Return (x, y) of the center of cell containing provided text 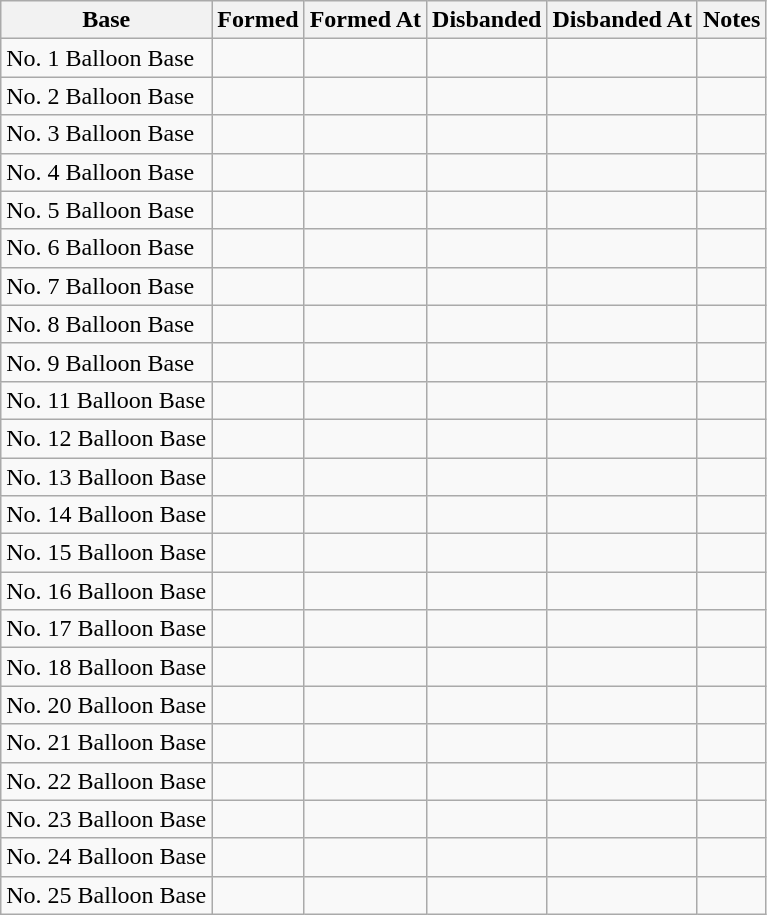
No. 4 Balloon Base (106, 172)
No. 6 Balloon Base (106, 248)
No. 21 Balloon Base (106, 743)
Base (106, 20)
Formed At (365, 20)
Formed (258, 20)
No. 20 Balloon Base (106, 705)
Disbanded At (622, 20)
No. 13 Balloon Base (106, 477)
No. 2 Balloon Base (106, 96)
No. 3 Balloon Base (106, 134)
No. 22 Balloon Base (106, 781)
No. 17 Balloon Base (106, 629)
No. 25 Balloon Base (106, 895)
No. 12 Balloon Base (106, 438)
Disbanded (487, 20)
No. 9 Balloon Base (106, 362)
No. 7 Balloon Base (106, 286)
No. 23 Balloon Base (106, 819)
No. 24 Balloon Base (106, 857)
Notes (731, 20)
No. 5 Balloon Base (106, 210)
No. 1 Balloon Base (106, 58)
No. 14 Balloon Base (106, 515)
No. 18 Balloon Base (106, 667)
No. 15 Balloon Base (106, 553)
No. 16 Balloon Base (106, 591)
No. 11 Balloon Base (106, 400)
No. 8 Balloon Base (106, 324)
